Search for the cell housing the specified text and yield its [x, y] center coordinate. 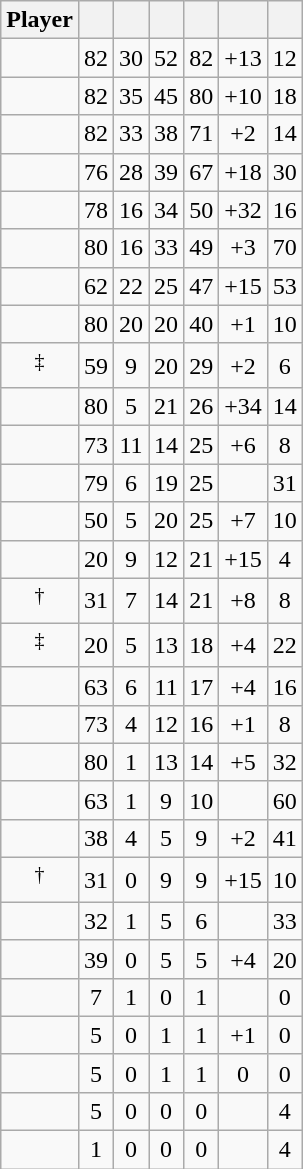
+8 [244, 600]
28 [132, 172]
78 [96, 210]
49 [202, 248]
45 [166, 96]
19 [166, 483]
70 [284, 248]
62 [96, 286]
41 [284, 839]
59 [96, 366]
29 [202, 366]
17 [202, 686]
35 [132, 96]
47 [202, 286]
40 [202, 324]
+13 [244, 58]
76 [96, 172]
+32 [244, 210]
+5 [244, 762]
34 [166, 210]
+18 [244, 172]
+7 [244, 521]
60 [284, 800]
53 [284, 286]
79 [96, 483]
+34 [244, 407]
Player [40, 20]
+6 [244, 445]
71 [202, 134]
67 [202, 172]
26 [202, 407]
52 [166, 58]
+10 [244, 96]
+3 [244, 248]
